Detect which cell encompasses the target text, then output its [X, Y] center coordinate. 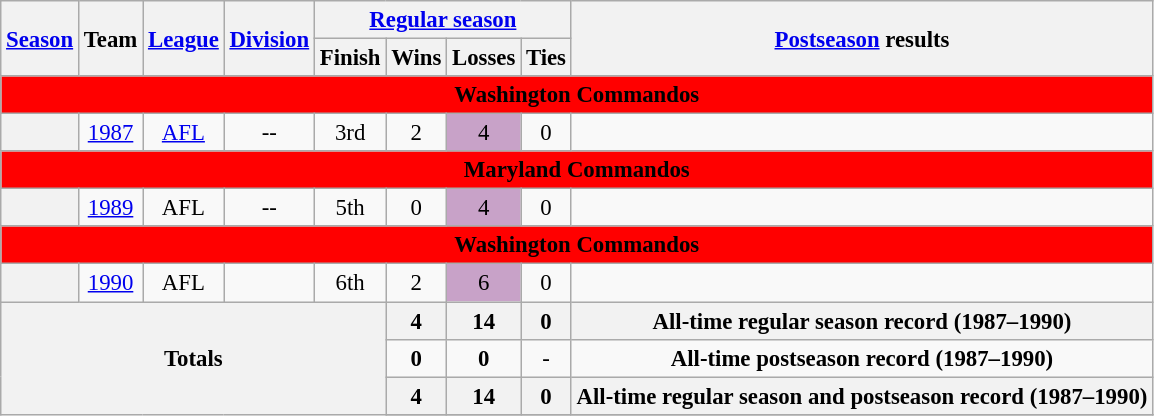
5th [350, 208]
1990 [110, 283]
Maryland Commandos [577, 170]
Regular season [442, 20]
1989 [110, 208]
All-time regular season and postseason record (1987–1990) [862, 396]
All-time postseason record (1987–1990) [862, 358]
Division [269, 38]
Totals [194, 358]
Postseason results [862, 38]
6 [484, 283]
Wins [416, 58]
Ties [546, 58]
Finish [350, 58]
- [546, 358]
Losses [484, 58]
6th [350, 283]
All-time regular season record (1987–1990) [862, 321]
League [184, 38]
1987 [110, 133]
3rd [350, 133]
Team [110, 38]
Season [40, 38]
